Extract the [X, Y] coordinate from the center of the cell holding the provided text.  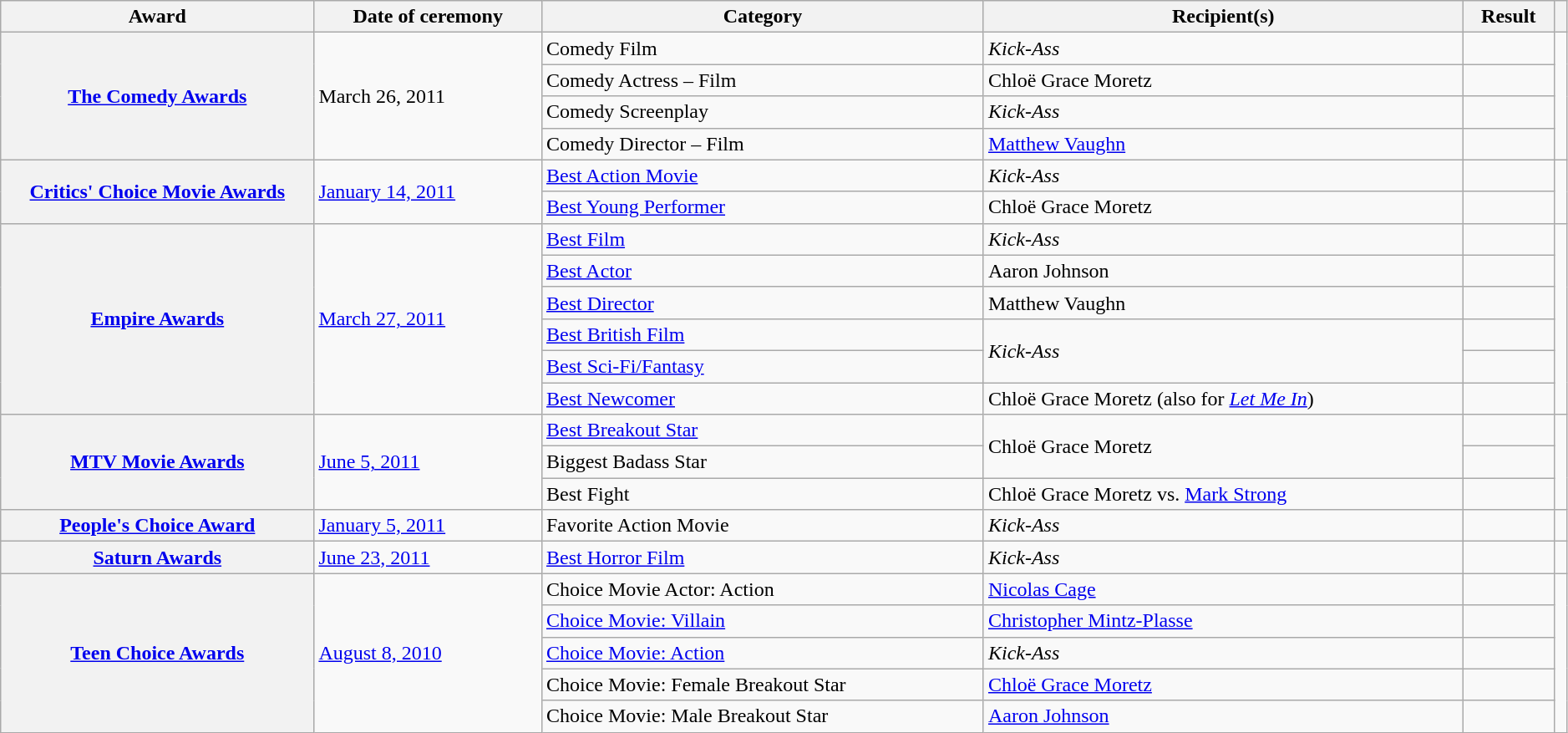
Best Action Movie [762, 176]
Category [762, 17]
Empire Awards [157, 318]
Nicolas Cage [1223, 589]
Choice Movie: Male Breakout Star [762, 716]
August 8, 2010 [428, 653]
Best Breakout Star [762, 430]
Choice Movie: Action [762, 653]
Comedy Actress – Film [762, 80]
Best Horror Film [762, 557]
Result [1509, 17]
Chloë Grace Moretz (also for Let Me In) [1223, 399]
Comedy Screenplay [762, 112]
June 5, 2011 [428, 462]
Best Young Performer [762, 207]
June 23, 2011 [428, 557]
Comedy Film [762, 48]
Best Director [762, 303]
March 26, 2011 [428, 96]
Christopher Mintz-Plasse [1223, 621]
Best Fight [762, 494]
Favorite Action Movie [762, 526]
The Comedy Awards [157, 96]
Best Sci-Fi/Fantasy [762, 366]
Date of ceremony [428, 17]
March 27, 2011 [428, 318]
Best Film [762, 239]
Best British Film [762, 334]
January 14, 2011 [428, 191]
Comedy Director – Film [762, 144]
Choice Movie Actor: Action [762, 589]
Best Newcomer [762, 399]
Best Actor [762, 271]
Choice Movie: Villain [762, 621]
Choice Movie: Female Breakout Star [762, 685]
Recipient(s) [1223, 17]
Biggest Badass Star [762, 462]
Award [157, 17]
Saturn Awards [157, 557]
People's Choice Award [157, 526]
Critics' Choice Movie Awards [157, 191]
Teen Choice Awards [157, 653]
January 5, 2011 [428, 526]
Chloë Grace Moretz vs. Mark Strong [1223, 494]
MTV Movie Awards [157, 462]
